From the cell containing the given text, extract its center point as [x, y] coordinate. 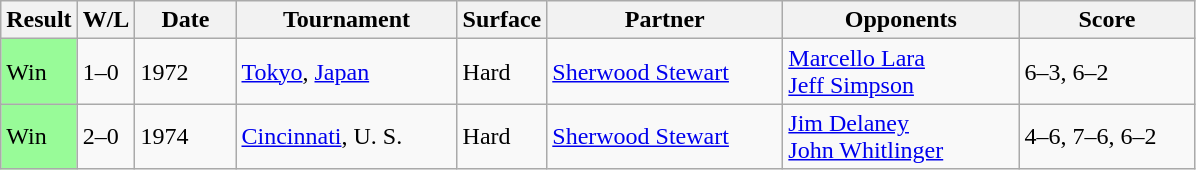
2–0 [106, 136]
Date [186, 20]
Cincinnati, U. S. [346, 136]
W/L [106, 20]
1972 [186, 72]
Tokyo, Japan [346, 72]
Opponents [901, 20]
1974 [186, 136]
4–6, 7–6, 6–2 [1107, 136]
Surface [502, 20]
Score [1107, 20]
6–3, 6–2 [1107, 72]
Partner [665, 20]
Jim Delaney John Whitlinger [901, 136]
Marcello Lara Jeff Simpson [901, 72]
Tournament [346, 20]
Result [39, 20]
1–0 [106, 72]
